Scan for the cell matching the given text and deliver its [X, Y] coordinate at center. 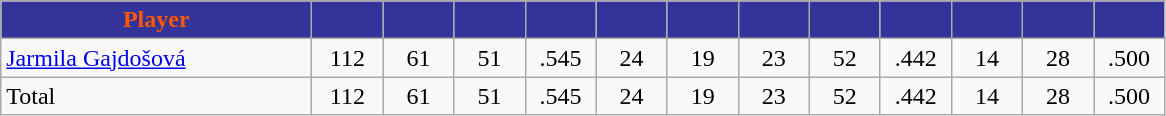
Player [156, 20]
Total [156, 96]
Jarmila Gajdošová [156, 58]
